From the cell containing the given text, extract its center point as [X, Y] coordinate. 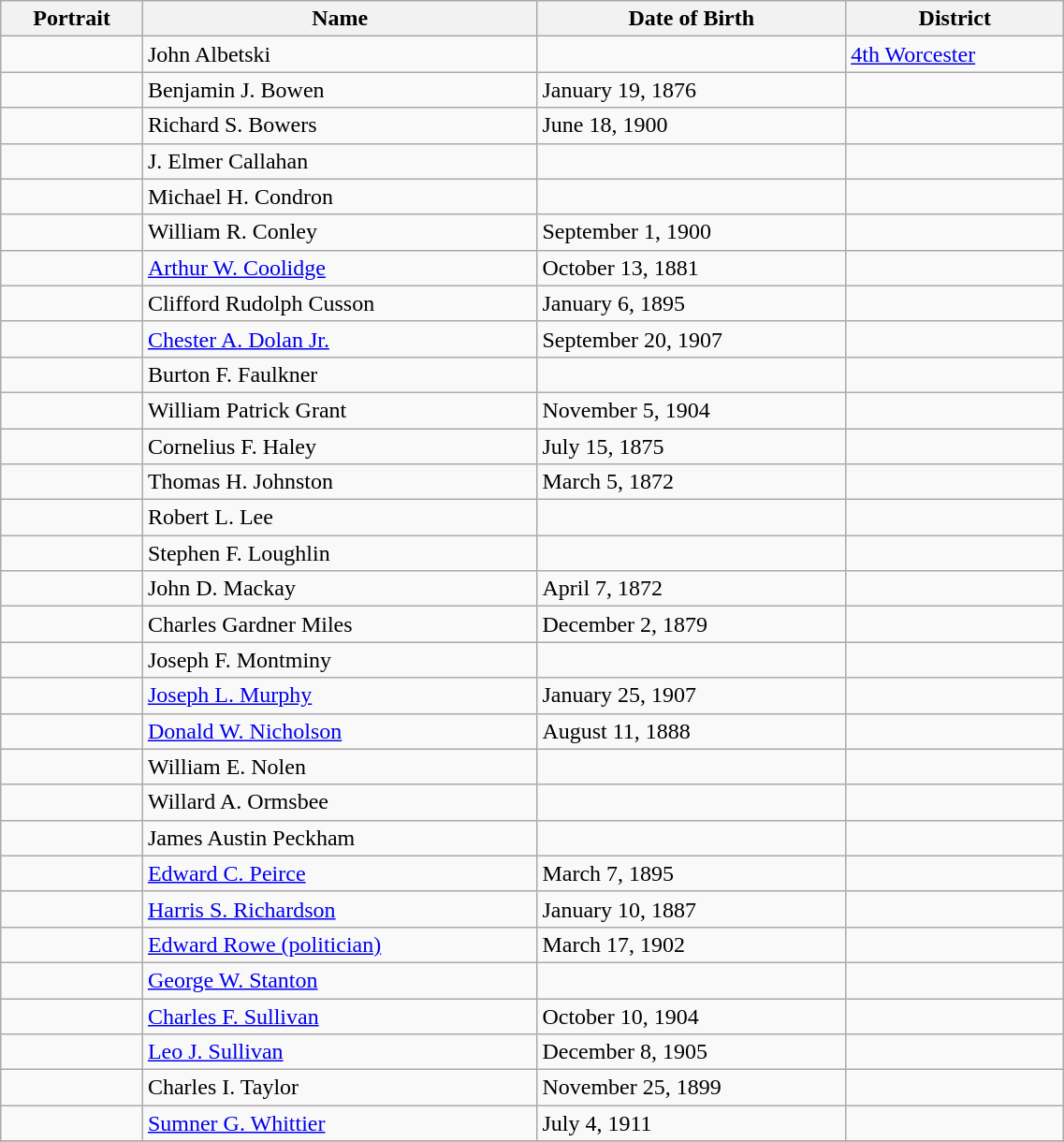
April 7, 1872 [692, 589]
March 7, 1895 [692, 873]
October 13, 1881 [692, 268]
William R. Conley [339, 232]
Donald W. Nicholson [339, 731]
Chester A. Dolan Jr. [339, 339]
July 4, 1911 [692, 1123]
January 10, 1887 [692, 909]
Richard S. Bowers [339, 125]
George W. Stanton [339, 980]
September 20, 1907 [692, 339]
January 6, 1895 [692, 303]
Joseph F. Montminy [339, 660]
March 5, 1872 [692, 482]
Edward C. Peirce [339, 873]
Charles F. Sullivan [339, 1016]
Leo J. Sullivan [339, 1052]
4th Worcester [955, 54]
Cornelius F. Haley [339, 447]
November 25, 1899 [692, 1088]
Date of Birth [692, 19]
Benjamin J. Bowen [339, 90]
Portrait [72, 19]
Edward Rowe (politician) [339, 944]
December 8, 1905 [692, 1052]
September 1, 1900 [692, 232]
James Austin Peckham [339, 838]
January 25, 1907 [692, 695]
December 2, 1879 [692, 624]
Robert L. Lee [339, 518]
November 5, 1904 [692, 410]
District [955, 19]
William Patrick Grant [339, 410]
Thomas H. Johnston [339, 482]
J. Elmer Callahan [339, 161]
William E. Nolen [339, 767]
Arthur W. Coolidge [339, 268]
Michael H. Condron [339, 197]
June 18, 1900 [692, 125]
Charles Gardner Miles [339, 624]
Sumner G. Whittier [339, 1123]
John Albetski [339, 54]
Willard A. Ormsbee [339, 802]
March 17, 1902 [692, 944]
John D. Mackay [339, 589]
July 15, 1875 [692, 447]
Joseph L. Murphy [339, 695]
Clifford Rudolph Cusson [339, 303]
Stephen F. Loughlin [339, 553]
October 10, 1904 [692, 1016]
January 19, 1876 [692, 90]
August 11, 1888 [692, 731]
Name [339, 19]
Charles I. Taylor [339, 1088]
Harris S. Richardson [339, 909]
Burton F. Faulkner [339, 374]
